Return the (x, y) coordinate for the center point of the cell that contains the specified text.  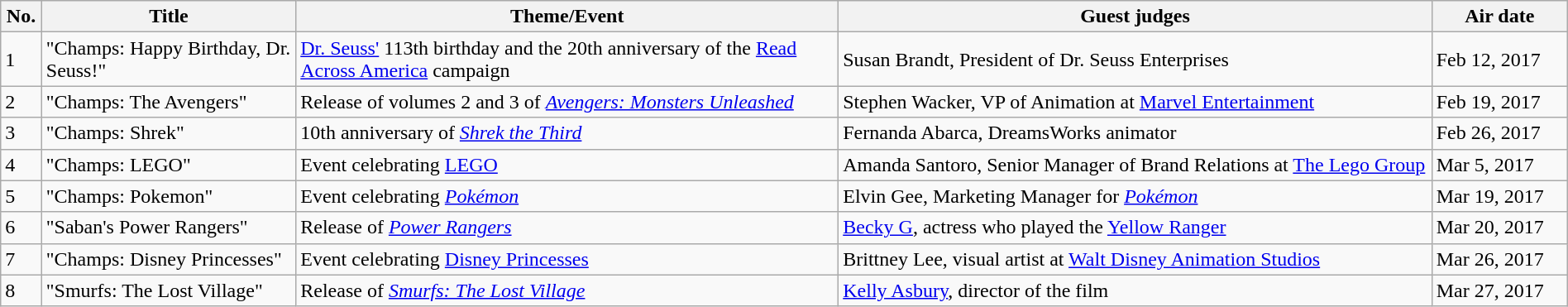
Guest judges (1135, 17)
7 (22, 259)
1 (22, 60)
Title (169, 17)
"Champs: Happy Birthday, Dr. Seuss!" (169, 60)
Event celebrating LEGO (567, 165)
6 (22, 228)
2 (22, 102)
8 (22, 290)
"Champs: Pokemon" (169, 196)
Dr. Seuss' 113th birthday and the 20th anniversary of the Read Across America campaign (567, 60)
Feb 19, 2017 (1499, 102)
Air date (1499, 17)
Kelly Asbury, director of the film (1135, 290)
"Champs: LEGO" (169, 165)
"Saban's Power Rangers" (169, 228)
10th anniversary of Shrek the Third (567, 133)
Brittney Lee, visual artist at Walt Disney Animation Studios (1135, 259)
Susan Brandt, President of Dr. Seuss Enterprises (1135, 60)
Feb 26, 2017 (1499, 133)
5 (22, 196)
Release of Smurfs: The Lost Village (567, 290)
Stephen Wacker, VP of Animation at Marvel Entertainment (1135, 102)
Release of volumes 2 and 3 of Avengers: Monsters Unleashed (567, 102)
"Smurfs: The Lost Village" (169, 290)
Feb 12, 2017 (1499, 60)
Mar 27, 2017 (1499, 290)
Event celebrating Disney Princesses (567, 259)
Event celebrating Pokémon (567, 196)
Amanda Santoro, Senior Manager of Brand Relations at The Lego Group (1135, 165)
Elvin Gee, Marketing Manager for Pokémon (1135, 196)
Mar 5, 2017 (1499, 165)
Release of Power Rangers (567, 228)
"Champs: Shrek" (169, 133)
Becky G, actress who played the Yellow Ranger (1135, 228)
Theme/Event (567, 17)
Fernanda Abarca, DreamsWorks animator (1135, 133)
Mar 26, 2017 (1499, 259)
4 (22, 165)
Mar 20, 2017 (1499, 228)
3 (22, 133)
Mar 19, 2017 (1499, 196)
"Champs: The Avengers" (169, 102)
No. (22, 17)
"Champs: Disney Princesses" (169, 259)
